Find where the given text appears and provide that cell's center as [x, y] coordinate. 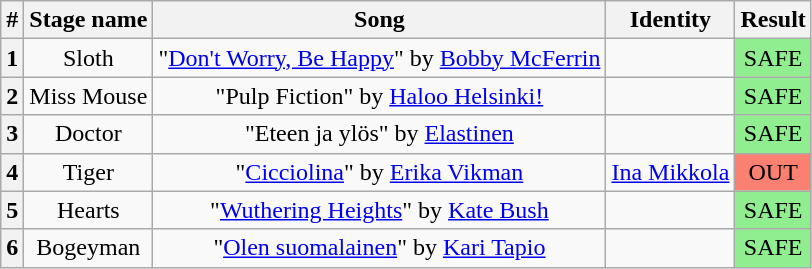
Stage name [88, 20]
Tiger [88, 172]
6 [12, 248]
Result [773, 20]
OUT [773, 172]
Identity [670, 20]
Bogeyman [88, 248]
"Wuthering Heights" by Kate Bush [380, 210]
Miss Mouse [88, 96]
1 [12, 58]
Ina Mikkola [670, 172]
Hearts [88, 210]
"Don't Worry, Be Happy" by Bobby McFerrin [380, 58]
Song [380, 20]
# [12, 20]
"Cicciolina" by Erika Vikman [380, 172]
"Olen suomalainen" by Kari Tapio [380, 248]
Sloth [88, 58]
5 [12, 210]
"Eteen ja ylös" by Elastinen [380, 134]
2 [12, 96]
"Pulp Fiction" by Haloo Helsinki! [380, 96]
3 [12, 134]
Doctor [88, 134]
4 [12, 172]
